Capture the cell that displays the provided text and extract its [x, y] central coordinate. 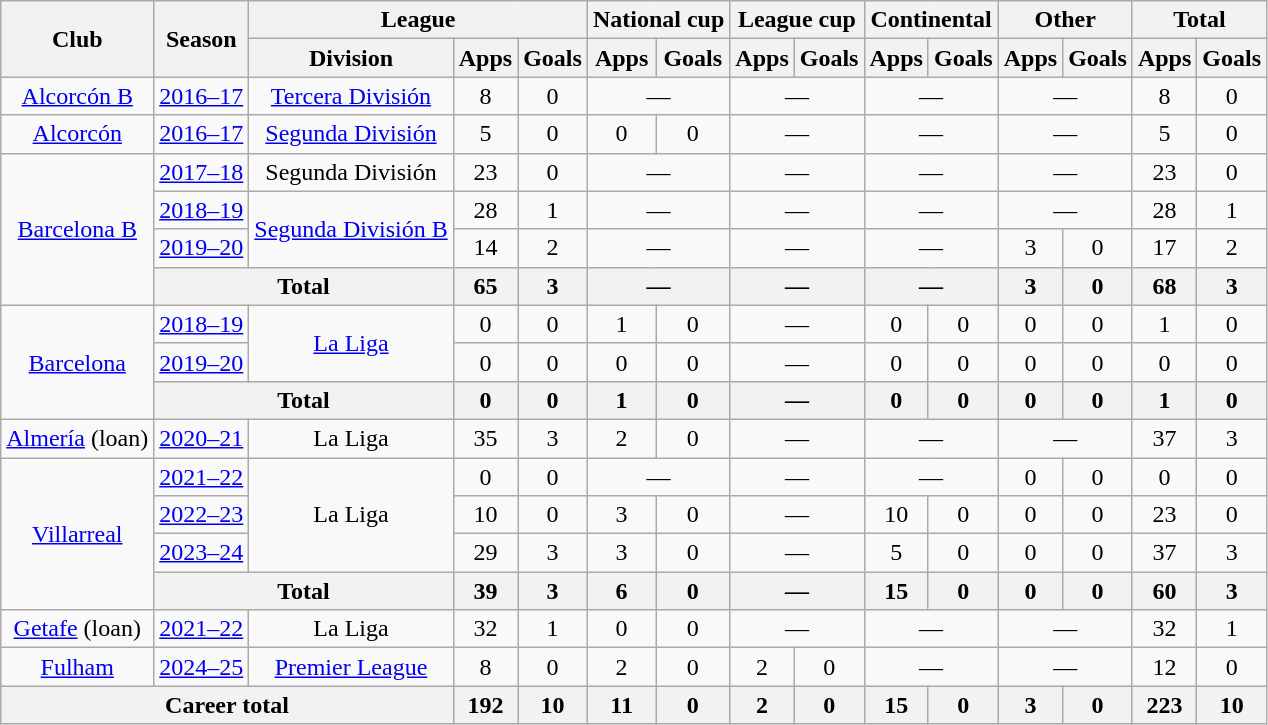
Barcelona [78, 362]
65 [485, 286]
National cup [658, 20]
League cup [797, 20]
Villarreal [78, 534]
12 [1164, 667]
Continental [931, 20]
Alcorcón [78, 134]
Segunda División B [351, 229]
35 [485, 438]
Almería (loan) [78, 438]
Tercera División [351, 96]
68 [1164, 286]
39 [485, 591]
Career total [227, 705]
Club [78, 39]
2022–23 [202, 515]
Division [351, 58]
223 [1164, 705]
11 [621, 705]
60 [1164, 591]
Alcorcón B [78, 96]
Barcelona B [78, 229]
2024–25 [202, 667]
2017–18 [202, 172]
14 [485, 248]
17 [1164, 248]
Getafe (loan) [78, 629]
29 [485, 553]
Season [202, 39]
192 [485, 705]
Fulham [78, 667]
2023–24 [202, 553]
2020–21 [202, 438]
Other [1065, 20]
League [418, 20]
6 [621, 591]
Premier League [351, 667]
